Capture the cell that displays the provided text and extract its [X, Y] central coordinate. 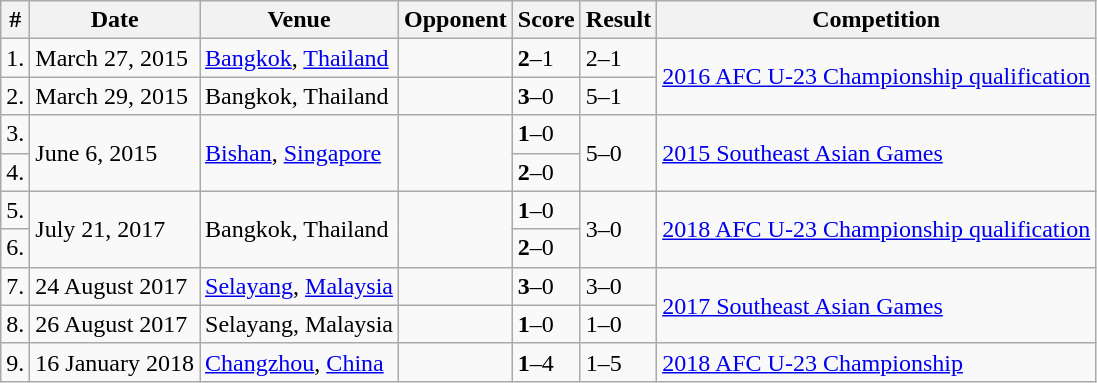
Venue [300, 20]
1. [16, 58]
Score [546, 20]
2016 AFC U-23 Championship qualification [876, 77]
March 27, 2015 [115, 58]
2017 Southeast Asian Games [876, 305]
3. [16, 134]
Result [618, 20]
2018 AFC U-23 Championship qualification [876, 229]
5–1 [618, 96]
7. [16, 286]
# [16, 20]
Date [115, 20]
9. [16, 362]
March 29, 2015 [115, 96]
24 August 2017 [115, 286]
June 6, 2015 [115, 153]
26 August 2017 [115, 324]
July 21, 2017 [115, 229]
16 January 2018 [115, 362]
1–5 [618, 362]
Opponent [456, 20]
Bishan, Singapore [300, 153]
2. [16, 96]
8. [16, 324]
6. [16, 248]
4. [16, 172]
1–4 [546, 362]
Changzhou, China [300, 362]
5. [16, 210]
2018 AFC U-23 Championship [876, 362]
2015 Southeast Asian Games [876, 153]
Competition [876, 20]
5–0 [618, 153]
